Scan for the cell matching the given text and deliver its (x, y) coordinate at center. 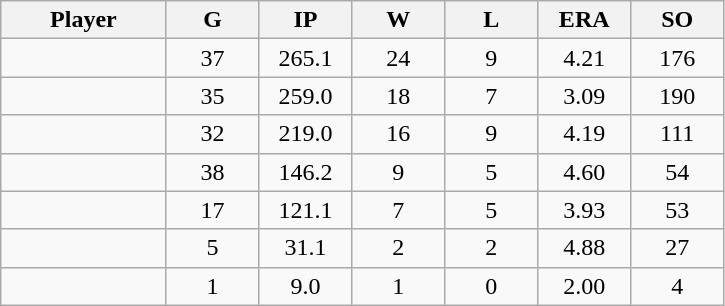
18 (398, 96)
17 (212, 210)
0 (492, 286)
27 (678, 248)
31.1 (306, 248)
35 (212, 96)
265.1 (306, 58)
W (398, 20)
4.60 (584, 172)
259.0 (306, 96)
37 (212, 58)
4.19 (584, 134)
16 (398, 134)
4.88 (584, 248)
111 (678, 134)
121.1 (306, 210)
54 (678, 172)
ERA (584, 20)
SO (678, 20)
4 (678, 286)
53 (678, 210)
4.21 (584, 58)
3.93 (584, 210)
G (212, 20)
146.2 (306, 172)
IP (306, 20)
24 (398, 58)
3.09 (584, 96)
9.0 (306, 286)
32 (212, 134)
2.00 (584, 286)
176 (678, 58)
Player (84, 20)
219.0 (306, 134)
L (492, 20)
190 (678, 96)
38 (212, 172)
